Provide the (x, y) coordinate of the cell's center where the given text is located.  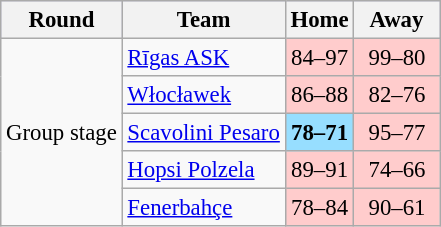
74–66 (397, 170)
82–76 (397, 95)
Team (204, 20)
Scavolini Pesaro (204, 133)
89–91 (320, 170)
78–84 (320, 208)
Home (320, 20)
Fenerbahçe (204, 208)
Włocławek (204, 95)
78–71 (320, 133)
86–88 (320, 95)
Away (397, 20)
95–77 (397, 133)
Group stage (62, 133)
Hopsi Polzela (204, 170)
90–61 (397, 208)
99–80 (397, 58)
Rīgas ASK (204, 58)
84–97 (320, 58)
Round (62, 20)
